For the text-containing cell, return its midpoint in [X, Y] coordinate format. 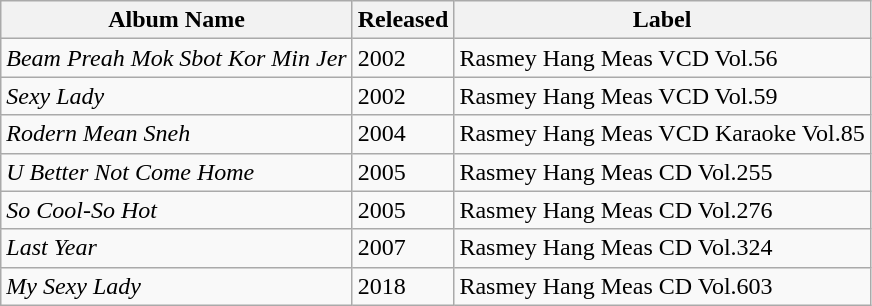
2004 [403, 134]
Rasmey Hang Meas VCD Vol.56 [662, 58]
Rodern Mean Sneh [176, 134]
2007 [403, 248]
Rasmey Hang Meas CD Vol.276 [662, 210]
2018 [403, 286]
My Sexy Lady [176, 286]
Rasmey Hang Meas VCD Karaoke Vol.85 [662, 134]
So Cool-So Hot [176, 210]
Last Year [176, 248]
Released [403, 20]
Rasmey Hang Meas CD Vol.255 [662, 172]
Rasmey Hang Meas VCD Vol.59 [662, 96]
Sexy Lady [176, 96]
Beam Preah Mok Sbot Kor Min Jer [176, 58]
Label [662, 20]
Album Name [176, 20]
Rasmey Hang Meas CD Vol.324 [662, 248]
U Better Not Come Home [176, 172]
Rasmey Hang Meas CD Vol.603 [662, 286]
